Capture the cell that displays the provided text and extract its (x, y) central coordinate. 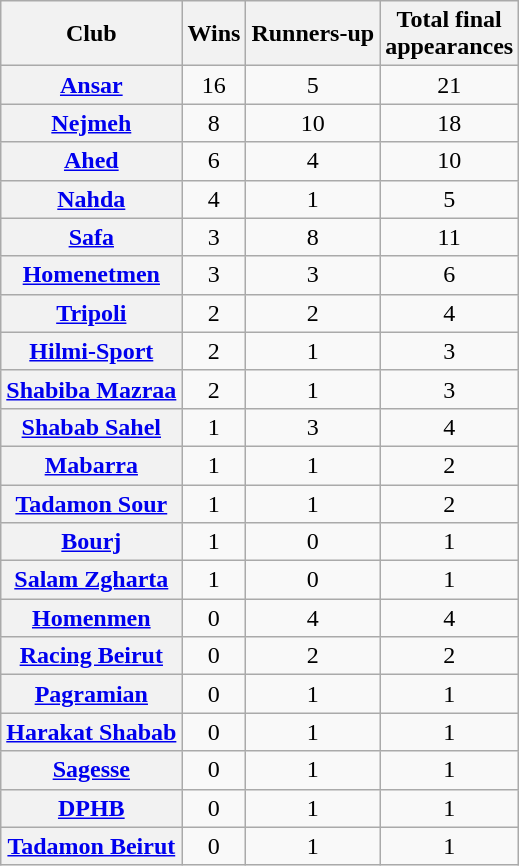
DPHB (92, 808)
Wins (214, 34)
Shabiba Mazraa (92, 389)
Harakat Shabab (92, 732)
Pagramian (92, 694)
Sagesse (92, 770)
21 (450, 85)
Hilmi-Sport (92, 351)
Racing Beirut (92, 656)
Shabab Sahel (92, 427)
Nejmeh (92, 123)
18 (450, 123)
Nahda (92, 199)
Club (92, 34)
Tadamon Beirut (92, 846)
Mabarra (92, 465)
11 (450, 237)
Tadamon Sour (92, 503)
Safa (92, 237)
Ahed (92, 161)
Total finalappearances (450, 34)
Ansar (92, 85)
Salam Zgharta (92, 580)
16 (214, 85)
Homenmen (92, 618)
Tripoli (92, 313)
Runners-up (313, 34)
Homenetmen (92, 275)
Bourj (92, 542)
